Detect which cell encompasses the target text, then output its [X, Y] center coordinate. 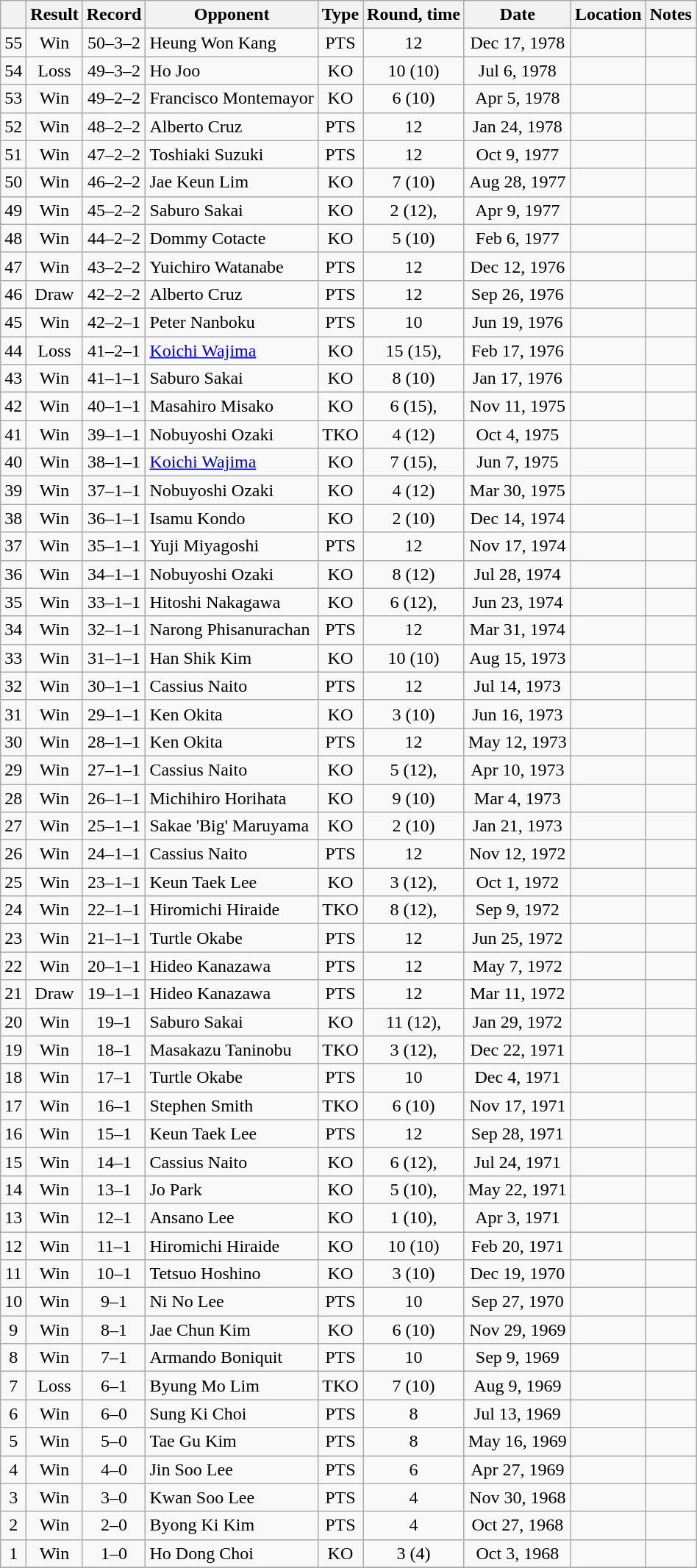
35 [13, 602]
17 [13, 1106]
17–1 [114, 1078]
47 [13, 266]
32 [13, 686]
44–2–2 [114, 238]
9 [13, 1330]
Dec 17, 1978 [518, 43]
3 [13, 1497]
46 [13, 294]
Jae Chun Kim [232, 1330]
Stephen Smith [232, 1106]
Dommy Cotacte [232, 238]
48 [13, 238]
Oct 4, 1975 [518, 434]
32–1–1 [114, 630]
Nov 17, 1971 [518, 1106]
34–1–1 [114, 574]
8 (10) [414, 379]
Oct 3, 1968 [518, 1553]
39 [13, 490]
Sep 27, 1970 [518, 1302]
4–0 [114, 1469]
36–1–1 [114, 518]
19–1 [114, 1022]
Narong Phisanurachan [232, 630]
Apr 9, 1977 [518, 210]
Dec 19, 1970 [518, 1274]
28 [13, 798]
21 [13, 994]
50 [13, 182]
Armando Boniquit [232, 1358]
25–1–1 [114, 826]
19 [13, 1050]
1 (10), [414, 1217]
Nov 29, 1969 [518, 1330]
Location [608, 15]
31–1–1 [114, 658]
Jo Park [232, 1189]
41–2–1 [114, 351]
Apr 27, 1969 [518, 1469]
22–1–1 [114, 910]
23–1–1 [114, 882]
6 (15), [414, 407]
Francisco Montemayor [232, 99]
29–1–1 [114, 714]
Nov 11, 1975 [518, 407]
Oct 9, 1977 [518, 154]
40–1–1 [114, 407]
Hitoshi Nakagawa [232, 602]
Jun 23, 1974 [518, 602]
Jan 17, 1976 [518, 379]
7 [13, 1386]
Ho Joo [232, 71]
Tetsuo Hoshino [232, 1274]
Feb 17, 1976 [518, 351]
3–0 [114, 1497]
May 16, 1969 [518, 1442]
16–1 [114, 1106]
5 (12), [414, 770]
Feb 20, 1971 [518, 1246]
42–2–1 [114, 322]
38 [13, 518]
Dec 4, 1971 [518, 1078]
24–1–1 [114, 854]
55 [13, 43]
May 7, 1972 [518, 966]
42–2–2 [114, 294]
Heung Won Kang [232, 43]
Nov 30, 1968 [518, 1497]
22 [13, 966]
Jan 24, 1978 [518, 126]
Record [114, 15]
Dec 22, 1971 [518, 1050]
35–1–1 [114, 546]
37–1–1 [114, 490]
18 [13, 1078]
27 [13, 826]
15–1 [114, 1134]
20 [13, 1022]
Jun 25, 1972 [518, 938]
1 [13, 1553]
11 [13, 1274]
3 (4) [414, 1553]
15 [13, 1161]
Nov 17, 1974 [518, 546]
Jin Soo Lee [232, 1469]
13 [13, 1217]
27–1–1 [114, 770]
Mar 4, 1973 [518, 798]
7–1 [114, 1358]
Sep 28, 1971 [518, 1134]
Type [340, 15]
Toshiaki Suzuki [232, 154]
49 [13, 210]
28–1–1 [114, 742]
Yuichiro Watanabe [232, 266]
Notes [671, 15]
12–1 [114, 1217]
24 [13, 910]
33 [13, 658]
Jan 29, 1972 [518, 1022]
Jul 28, 1974 [518, 574]
9–1 [114, 1302]
30–1–1 [114, 686]
5–0 [114, 1442]
Aug 9, 1969 [518, 1386]
7 (15), [414, 462]
42 [13, 407]
1–0 [114, 1553]
5 (10) [414, 238]
2 (12), [414, 210]
2 [13, 1525]
48–2–2 [114, 126]
38–1–1 [114, 462]
Apr 10, 1973 [518, 770]
Result [54, 15]
11–1 [114, 1246]
33–1–1 [114, 602]
8 (12), [414, 910]
Aug 15, 1973 [518, 658]
Oct 27, 1968 [518, 1525]
14–1 [114, 1161]
Byung Mo Lim [232, 1386]
13–1 [114, 1189]
Jan 21, 1973 [518, 826]
36 [13, 574]
43 [13, 379]
Ansano Lee [232, 1217]
16 [13, 1134]
47–2–2 [114, 154]
Byong Ki Kim [232, 1525]
Aug 28, 1977 [518, 182]
Oct 1, 1972 [518, 882]
41 [13, 434]
30 [13, 742]
5 (10), [414, 1189]
14 [13, 1189]
26–1–1 [114, 798]
Tae Gu Kim [232, 1442]
8–1 [114, 1330]
Apr 5, 1978 [518, 99]
Round, time [414, 15]
34 [13, 630]
Michihiro Horihata [232, 798]
Jul 13, 1969 [518, 1414]
Jun 16, 1973 [518, 714]
Han Shik Kim [232, 658]
5 [13, 1442]
Dec 14, 1974 [518, 518]
40 [13, 462]
23 [13, 938]
Mar 31, 1974 [518, 630]
49–2–2 [114, 99]
Sep 9, 1972 [518, 910]
Sung Ki Choi [232, 1414]
Jun 19, 1976 [518, 322]
Masahiro Misako [232, 407]
Jul 14, 1973 [518, 686]
25 [13, 882]
53 [13, 99]
46–2–2 [114, 182]
6–1 [114, 1386]
37 [13, 546]
Ho Dong Choi [232, 1553]
Isamu Kondo [232, 518]
Dec 12, 1976 [518, 266]
Opponent [232, 15]
Mar 30, 1975 [518, 490]
May 12, 1973 [518, 742]
May 22, 1971 [518, 1189]
50–3–2 [114, 43]
21–1–1 [114, 938]
10–1 [114, 1274]
Mar 11, 1972 [518, 994]
41–1–1 [114, 379]
45–2–2 [114, 210]
20–1–1 [114, 966]
2–0 [114, 1525]
52 [13, 126]
31 [13, 714]
Peter Nanboku [232, 322]
43–2–2 [114, 266]
Ni No Lee [232, 1302]
Masakazu Taninobu [232, 1050]
Sep 9, 1969 [518, 1358]
Yuji Miyagoshi [232, 546]
6–0 [114, 1414]
51 [13, 154]
Date [518, 15]
Feb 6, 1977 [518, 238]
44 [13, 351]
Sep 26, 1976 [518, 294]
Apr 3, 1971 [518, 1217]
Nov 12, 1972 [518, 854]
19–1–1 [114, 994]
11 (12), [414, 1022]
15 (15), [414, 351]
8 (12) [414, 574]
49–3–2 [114, 71]
Kwan Soo Lee [232, 1497]
Jae Keun Lim [232, 182]
Jul 24, 1971 [518, 1161]
54 [13, 71]
Sakae 'Big' Maruyama [232, 826]
45 [13, 322]
39–1–1 [114, 434]
Jun 7, 1975 [518, 462]
Jul 6, 1978 [518, 71]
29 [13, 770]
9 (10) [414, 798]
18–1 [114, 1050]
26 [13, 854]
